Locate the cell with the specified text and output its (X, Y) center coordinate. 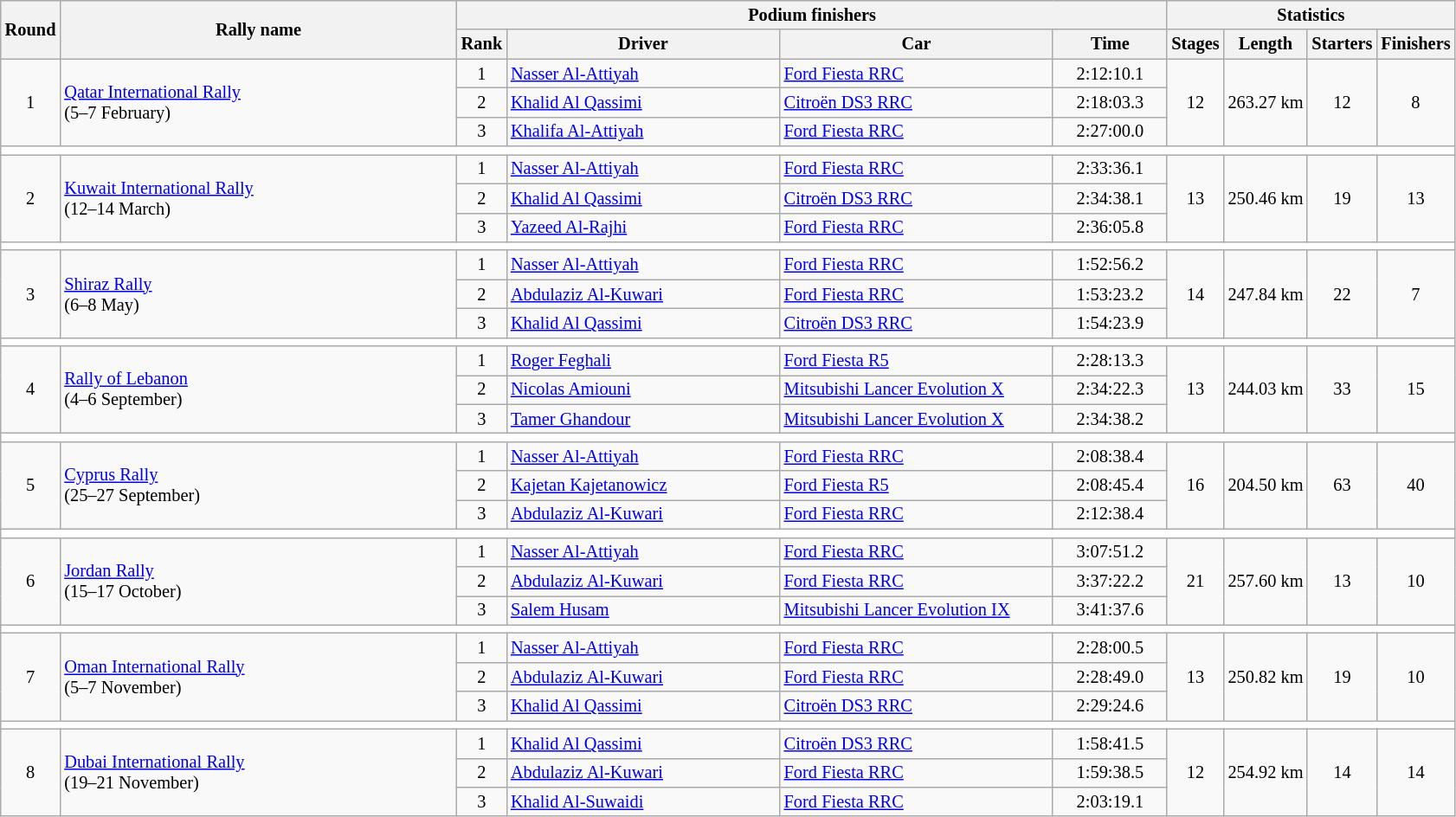
1:52:56.2 (1110, 265)
Qatar International Rally(5–7 February) (258, 102)
Kajetan Kajetanowicz (643, 486)
2:36:05.8 (1110, 228)
Cyprus Rally(25–27 September) (258, 485)
Yazeed Al-Rajhi (643, 228)
Kuwait International Rally(12–14 March) (258, 197)
2:08:45.4 (1110, 486)
3:37:22.2 (1110, 581)
3:41:37.6 (1110, 610)
2:34:38.2 (1110, 419)
Nicolas Amiouni (643, 389)
Rally name (258, 29)
247.84 km (1266, 294)
Car (917, 44)
Starters (1342, 44)
Tamer Ghandour (643, 419)
Jordan Rally(15–17 October) (258, 582)
263.27 km (1266, 102)
15 (1415, 389)
Podium finishers (812, 15)
Khalifa Al-Attiyah (643, 132)
6 (31, 582)
Finishers (1415, 44)
Round (31, 29)
Oman International Rally(5–7 November) (258, 677)
Statistics (1311, 15)
1:59:38.5 (1110, 773)
2:28:00.5 (1110, 647)
Shiraz Rally(6–8 May) (258, 294)
Time (1110, 44)
2:27:00.0 (1110, 132)
40 (1415, 485)
Dubai International Rally(19–21 November) (258, 772)
2:03:19.1 (1110, 801)
63 (1342, 485)
22 (1342, 294)
2:33:36.1 (1110, 169)
5 (31, 485)
2:34:38.1 (1110, 198)
Stages (1195, 44)
2:29:24.6 (1110, 706)
1:54:23.9 (1110, 323)
204.50 km (1266, 485)
21 (1195, 582)
250.46 km (1266, 197)
2:18:03.3 (1110, 102)
244.03 km (1266, 389)
250.82 km (1266, 677)
254.92 km (1266, 772)
2:12:38.4 (1110, 514)
33 (1342, 389)
Salem Husam (643, 610)
Rank (481, 44)
Khalid Al-Suwaidi (643, 801)
Roger Feghali (643, 361)
1:53:23.2 (1110, 294)
3:07:51.2 (1110, 552)
2:08:38.4 (1110, 456)
16 (1195, 485)
Length (1266, 44)
Driver (643, 44)
Mitsubishi Lancer Evolution IX (917, 610)
257.60 km (1266, 582)
1:58:41.5 (1110, 743)
2:12:10.1 (1110, 74)
4 (31, 389)
2:34:22.3 (1110, 389)
Rally of Lebanon(4–6 September) (258, 389)
2:28:13.3 (1110, 361)
2:28:49.0 (1110, 677)
